Search for the cell housing the specified text and yield its [x, y] center coordinate. 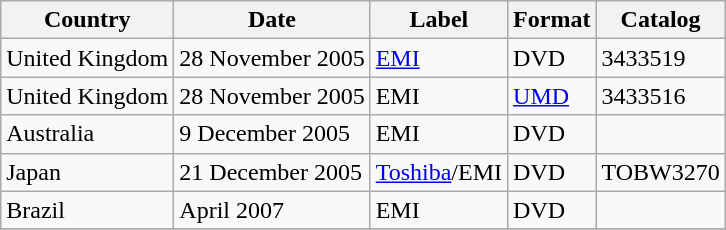
Date [272, 20]
April 2007 [272, 210]
3433516 [660, 96]
Brazil [88, 210]
Label [438, 20]
TOBW3270 [660, 172]
Australia [88, 134]
Format [552, 20]
Country [88, 20]
Japan [88, 172]
9 December 2005 [272, 134]
3433519 [660, 58]
Catalog [660, 20]
UMD [552, 96]
21 December 2005 [272, 172]
Toshiba/EMI [438, 172]
